Find where the given text appears and provide that cell's center as (x, y) coordinate. 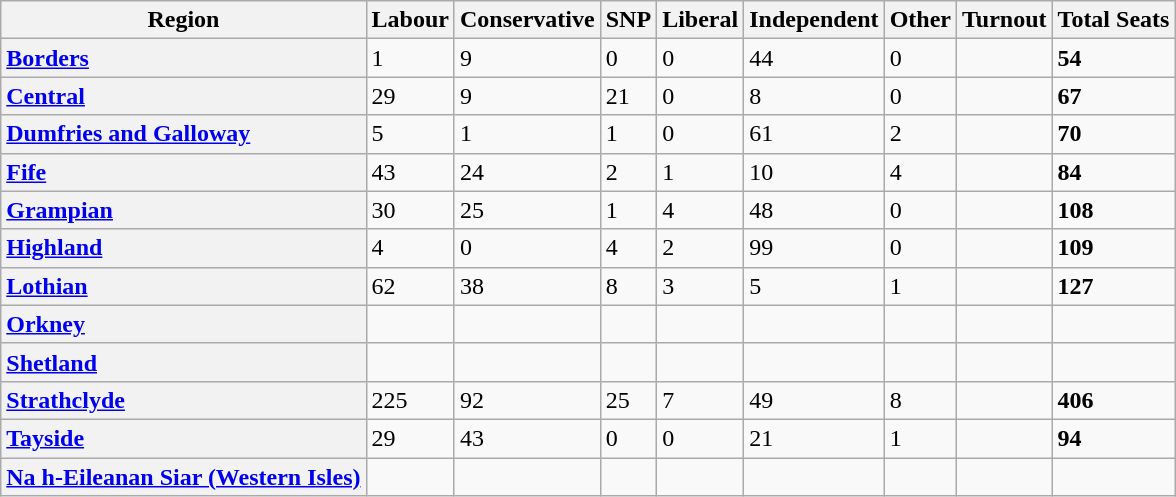
SNP (628, 20)
Independent (814, 20)
Liberal (700, 20)
Strathclyde (184, 400)
30 (410, 210)
Labour (410, 20)
Highland (184, 248)
Total Seats (1114, 20)
Na h-Eileanan Siar (Western Isles) (184, 477)
3 (700, 286)
Borders (184, 58)
7 (700, 400)
94 (1114, 438)
Shetland (184, 362)
92 (527, 400)
Central (184, 96)
99 (814, 248)
49 (814, 400)
62 (410, 286)
44 (814, 58)
Lothian (184, 286)
Conservative (527, 20)
61 (814, 134)
Grampian (184, 210)
127 (1114, 286)
Region (184, 20)
10 (814, 172)
108 (1114, 210)
48 (814, 210)
Other (920, 20)
109 (1114, 248)
Tayside (184, 438)
406 (1114, 400)
70 (1114, 134)
Orkney (184, 324)
Fife (184, 172)
54 (1114, 58)
67 (1114, 96)
Turnout (1004, 20)
225 (410, 400)
84 (1114, 172)
24 (527, 172)
Dumfries and Galloway (184, 134)
38 (527, 286)
